Output the (x, y) coordinate of the center of the cell containing the given text.  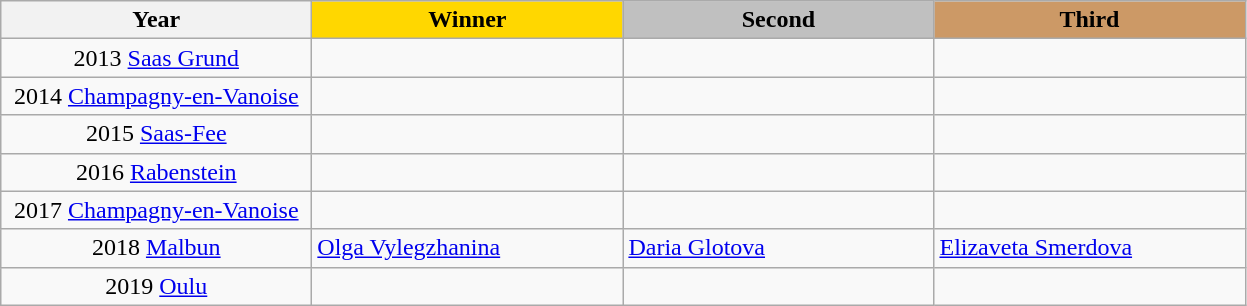
Second (778, 20)
2019 Oulu (156, 286)
2013 Saas Grund (156, 58)
2017 Champagny-en-Vanoise (156, 210)
Daria Glotova (778, 248)
Year (156, 20)
2018 Malbun (156, 248)
Elizaveta Smerdova (1090, 248)
Winner (468, 20)
2015 Saas-Fee (156, 134)
Olga Vylegzhanina (468, 248)
Third (1090, 20)
2016 Rabenstein (156, 172)
2014 Champagny-en-Vanoise (156, 96)
